For the text-containing cell, return its midpoint in (X, Y) coordinate format. 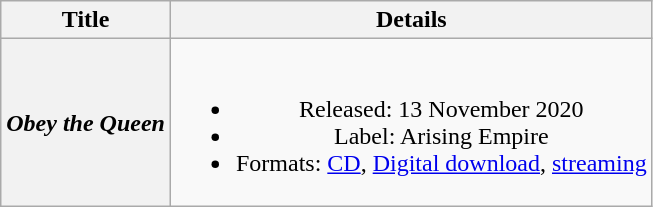
Details (411, 20)
Released: 13 November 2020Label: Arising EmpireFormats: CD, Digital download, streaming (411, 122)
Obey the Queen (86, 122)
Title (86, 20)
